Return (x, y) of the center of cell containing provided text 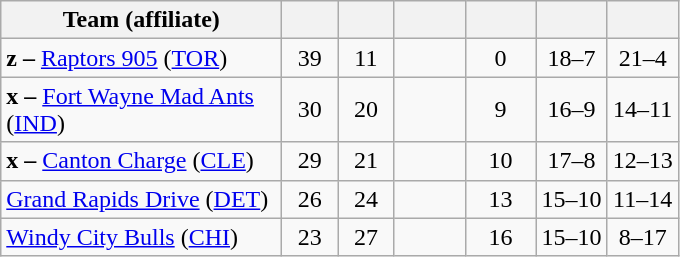
9 (500, 110)
0 (500, 58)
17–8 (572, 161)
20 (366, 110)
30 (310, 110)
16–9 (572, 110)
27 (366, 237)
24 (366, 199)
21–4 (642, 58)
Grand Rapids Drive (DET) (142, 199)
12–13 (642, 161)
11–14 (642, 199)
10 (500, 161)
16 (500, 237)
26 (310, 199)
z – Raptors 905 (TOR) (142, 58)
11 (366, 58)
23 (310, 237)
Windy City Bulls (CHI) (142, 237)
29 (310, 161)
14–11 (642, 110)
8–17 (642, 237)
18–7 (572, 58)
13 (500, 199)
39 (310, 58)
x – Canton Charge (CLE) (142, 161)
Team (affiliate) (142, 20)
21 (366, 161)
x – Fort Wayne Mad Ants (IND) (142, 110)
